Locate the cell with the specified text and output its (x, y) center coordinate. 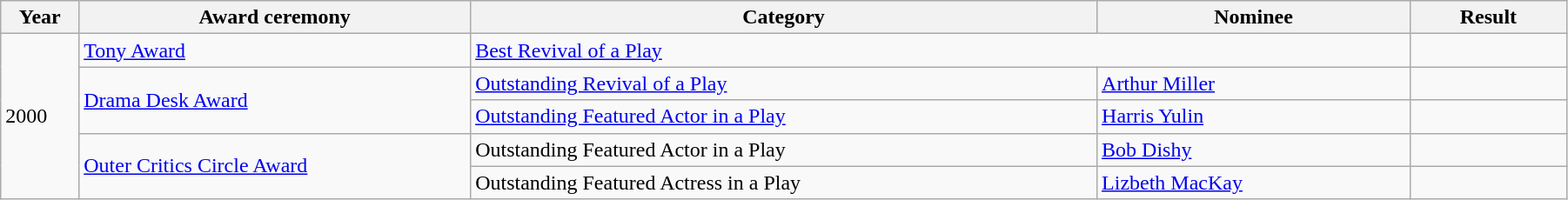
Outer Critics Circle Award (275, 166)
2000 (40, 117)
Result (1488, 17)
Nominee (1254, 17)
Outstanding Featured Actress in a Play (784, 183)
Award ceremony (275, 17)
Harris Yulin (1254, 117)
Best Revival of a Play (941, 50)
Lizbeth MacKay (1254, 183)
Outstanding Revival of a Play (784, 83)
Tony Award (275, 50)
Bob Dishy (1254, 150)
Arthur Miller (1254, 83)
Category (784, 17)
Year (40, 17)
Drama Desk Award (275, 100)
